Determine the (X, Y) coordinate at the center of the cell enclosing the given text.  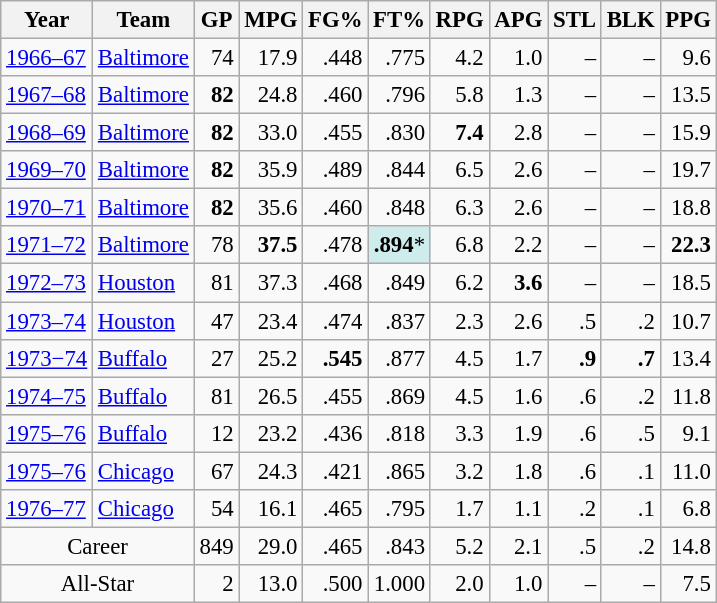
.849 (400, 283)
78 (216, 245)
3.6 (518, 283)
15.9 (688, 133)
1.9 (518, 433)
1.000 (400, 584)
.436 (336, 433)
6.3 (460, 208)
Year (47, 20)
.796 (400, 95)
1.3 (518, 95)
.448 (336, 58)
2.3 (460, 321)
35.6 (271, 208)
11.8 (688, 396)
PPG (688, 20)
27 (216, 358)
1.6 (518, 396)
FG% (336, 20)
3.3 (460, 433)
GP (216, 20)
.894* (400, 245)
19.7 (688, 170)
MPG (271, 20)
13.0 (271, 584)
.865 (400, 471)
26.5 (271, 396)
24.8 (271, 95)
14.8 (688, 546)
.844 (400, 170)
.478 (336, 245)
1.8 (518, 471)
1966–67 (47, 58)
APG (518, 20)
3.2 (460, 471)
.837 (400, 321)
.489 (336, 170)
.818 (400, 433)
BLK (630, 20)
6.2 (460, 283)
.795 (400, 509)
Team (144, 20)
9.1 (688, 433)
74 (216, 58)
23.4 (271, 321)
2.8 (518, 133)
1976–77 (47, 509)
FT% (400, 20)
29.0 (271, 546)
18.8 (688, 208)
.877 (400, 358)
7.4 (460, 133)
67 (216, 471)
10.7 (688, 321)
1967–68 (47, 95)
2.0 (460, 584)
.500 (336, 584)
1972–73 (47, 283)
1973−74 (47, 358)
STL (575, 20)
37.3 (271, 283)
1973–74 (47, 321)
.545 (336, 358)
1.1 (518, 509)
1969–70 (47, 170)
2.1 (518, 546)
18.5 (688, 283)
7.5 (688, 584)
13.4 (688, 358)
1970–71 (47, 208)
.830 (400, 133)
9.6 (688, 58)
4.2 (460, 58)
1971–72 (47, 245)
24.3 (271, 471)
1974–75 (47, 396)
RPG (460, 20)
.9 (575, 358)
22.3 (688, 245)
.7 (630, 358)
5.8 (460, 95)
37.5 (271, 245)
1968–69 (47, 133)
54 (216, 509)
Career (98, 546)
47 (216, 321)
.421 (336, 471)
16.1 (271, 509)
.848 (400, 208)
.843 (400, 546)
13.5 (688, 95)
17.9 (271, 58)
All-Star (98, 584)
5.2 (460, 546)
2.2 (518, 245)
33.0 (271, 133)
12 (216, 433)
25.2 (271, 358)
11.0 (688, 471)
.474 (336, 321)
35.9 (271, 170)
.869 (400, 396)
.775 (400, 58)
849 (216, 546)
6.5 (460, 170)
2 (216, 584)
.468 (336, 283)
23.2 (271, 433)
